Pinpoint the cell where the given text exists, returning its (X, Y) midpoint coordinate. 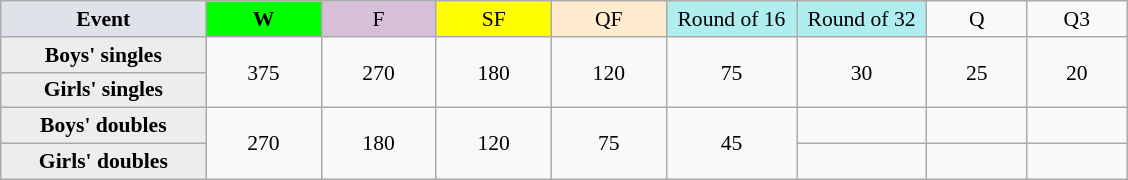
Boys' doubles (104, 126)
W (264, 19)
Round of 32 (861, 19)
F (378, 19)
25 (977, 72)
Girls' singles (104, 90)
45 (731, 144)
30 (861, 72)
Girls' doubles (104, 162)
Round of 16 (731, 19)
Q3 (1077, 19)
SF (494, 19)
20 (1077, 72)
Boys' singles (104, 55)
Q (977, 19)
Event (104, 19)
QF (608, 19)
375 (264, 72)
